Search for the cell housing the specified text and yield its (x, y) center coordinate. 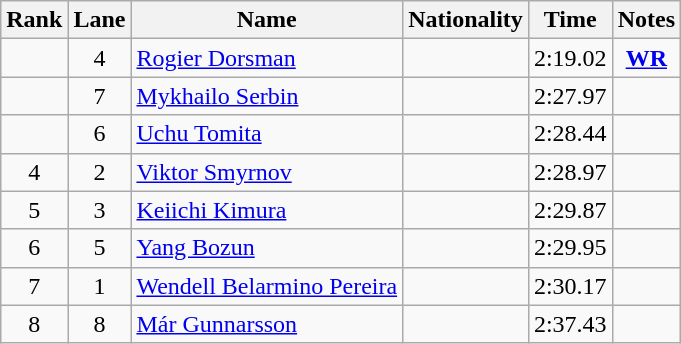
Már Gunnarsson (267, 324)
Viktor Smyrnov (267, 172)
WR (646, 58)
Wendell Belarmino Pereira (267, 286)
Name (267, 20)
1 (100, 286)
Lane (100, 20)
2:30.17 (570, 286)
2:29.87 (570, 210)
Rogier Dorsman (267, 58)
Yang Bozun (267, 248)
2:28.97 (570, 172)
2:19.02 (570, 58)
Notes (646, 20)
Mykhailo Serbin (267, 96)
Keiichi Kimura (267, 210)
Nationality (466, 20)
Time (570, 20)
2 (100, 172)
2:37.43 (570, 324)
2:28.44 (570, 134)
Rank (34, 20)
3 (100, 210)
Uchu Tomita (267, 134)
2:27.97 (570, 96)
2:29.95 (570, 248)
